For the text-containing cell, return its midpoint in (x, y) coordinate format. 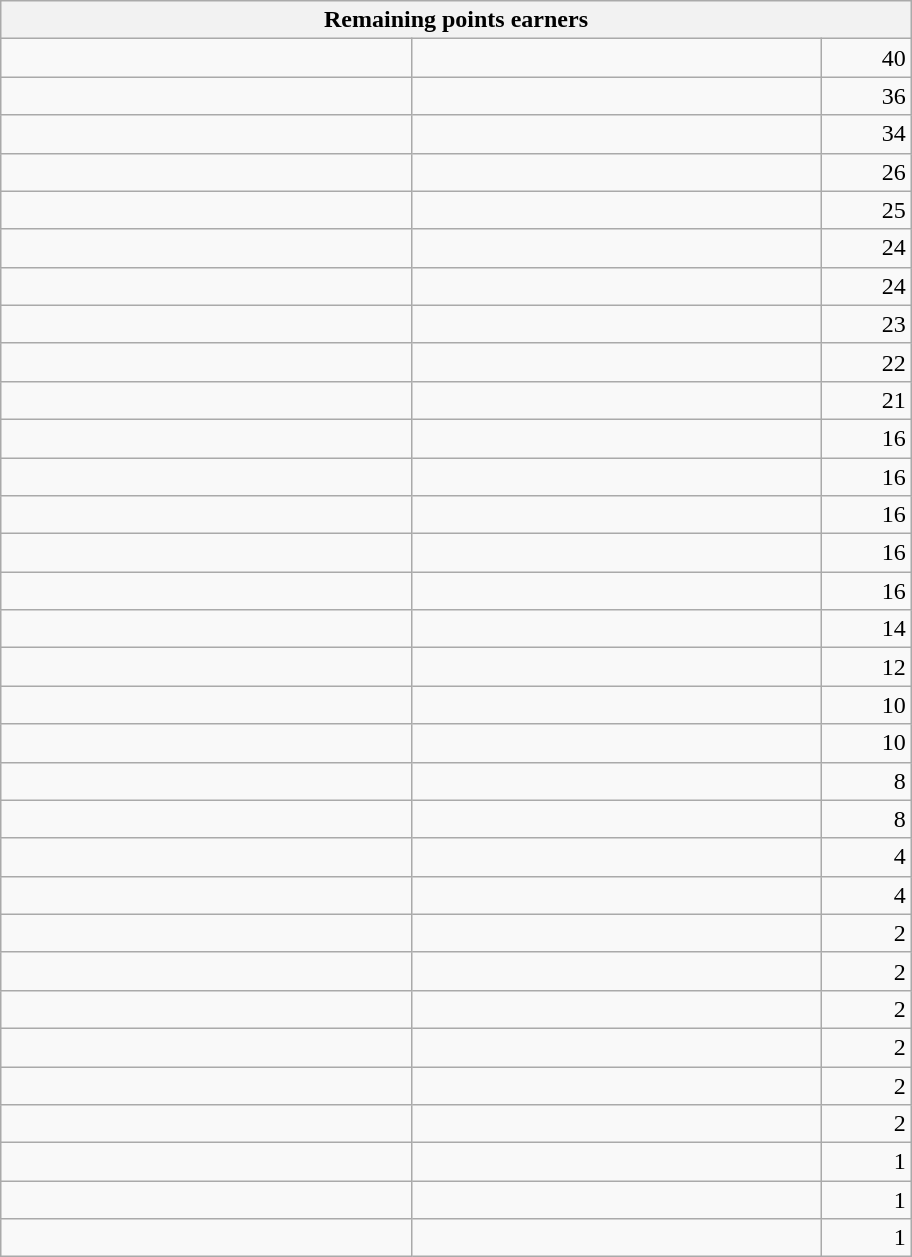
21 (866, 400)
12 (866, 667)
25 (866, 210)
40 (866, 58)
26 (866, 172)
23 (866, 324)
36 (866, 96)
Remaining points earners (456, 20)
34 (866, 134)
14 (866, 629)
22 (866, 362)
